For the text-containing cell, return its midpoint in [X, Y] coordinate format. 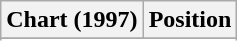
Chart (1997) [72, 20]
Position [190, 20]
